Locate the cell with the specified text and output its [x, y] center coordinate. 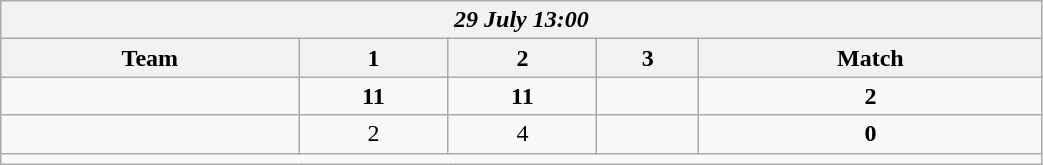
1 [374, 58]
3 [648, 58]
29 July 13:00 [522, 20]
Match [870, 58]
4 [522, 134]
Team [150, 58]
0 [870, 134]
